For the text-containing cell, return its midpoint in [x, y] coordinate format. 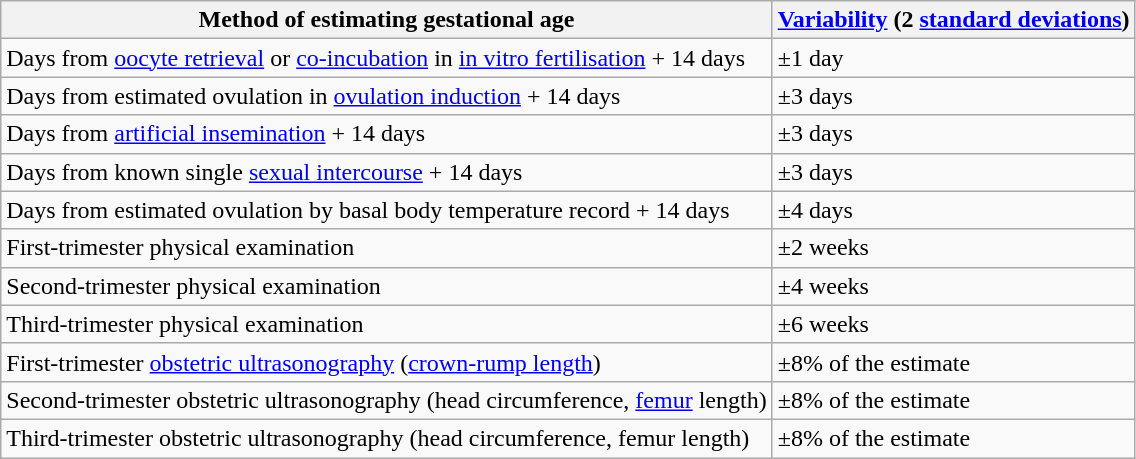
±2 weeks [954, 248]
Days from estimated ovulation by basal body temperature record + 14 days [386, 210]
Days from estimated ovulation in ovulation induction + 14 days [386, 96]
±4 weeks [954, 286]
Second-trimester physical examination [386, 286]
Days from artificial insemination + 14 days [386, 134]
Days from oocyte retrieval or co-incubation in in vitro fertilisation + 14 days [386, 58]
Third-trimester obstetric ultrasonography (head circumference, femur length) [386, 438]
Method of estimating gestational age [386, 20]
Days from known single sexual intercourse + 14 days [386, 172]
Variability (2 standard deviations) [954, 20]
Second-trimester obstetric ultrasonography (head circumference, femur length) [386, 400]
±6 weeks [954, 324]
±1 day [954, 58]
±4 days [954, 210]
Third-trimester physical examination [386, 324]
First-trimester physical examination [386, 248]
First-trimester obstetric ultrasonography (crown-rump length) [386, 362]
